Output the (x, y) coordinate of the center of the cell containing the given text.  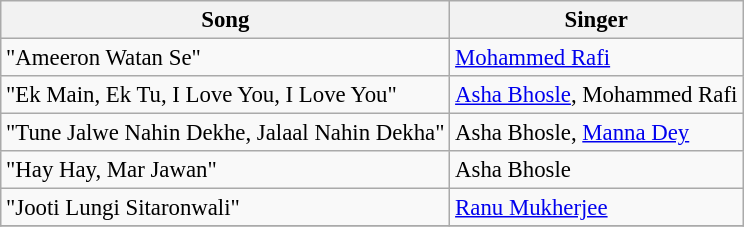
"Jooti Lungi Sitaronwali" (226, 208)
Asha Bhosle (596, 170)
"Ek Main, Ek Tu, I Love You, I Love You" (226, 95)
Song (226, 20)
Mohammed Rafi (596, 58)
Singer (596, 20)
"Tune Jalwe Nahin Dekhe, Jalaal Nahin Dekha" (226, 133)
Asha Bhosle, Manna Dey (596, 133)
Ranu Mukherjee (596, 208)
Asha Bhosle, Mohammed Rafi (596, 95)
"Ameeron Watan Se" (226, 58)
"Hay Hay, Mar Jawan" (226, 170)
